Scan for the cell matching the given text and deliver its [X, Y] coordinate at center. 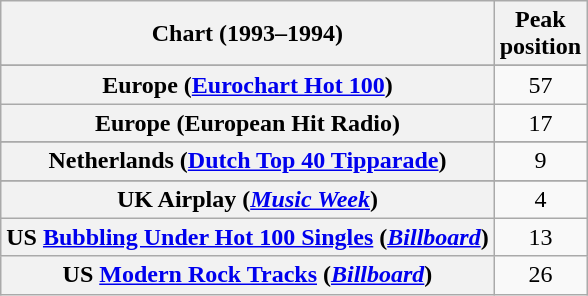
17 [540, 123]
13 [540, 237]
Peakposition [540, 34]
4 [540, 199]
57 [540, 85]
UK Airplay (Music Week) [248, 199]
Europe (European Hit Radio) [248, 123]
US Modern Rock Tracks (Billboard) [248, 275]
Europe (Eurochart Hot 100) [248, 85]
26 [540, 275]
Netherlands (Dutch Top 40 Tipparade) [248, 161]
9 [540, 161]
US Bubbling Under Hot 100 Singles (Billboard) [248, 237]
Chart (1993–1994) [248, 34]
